Capture the cell that displays the provided text and extract its [X, Y] central coordinate. 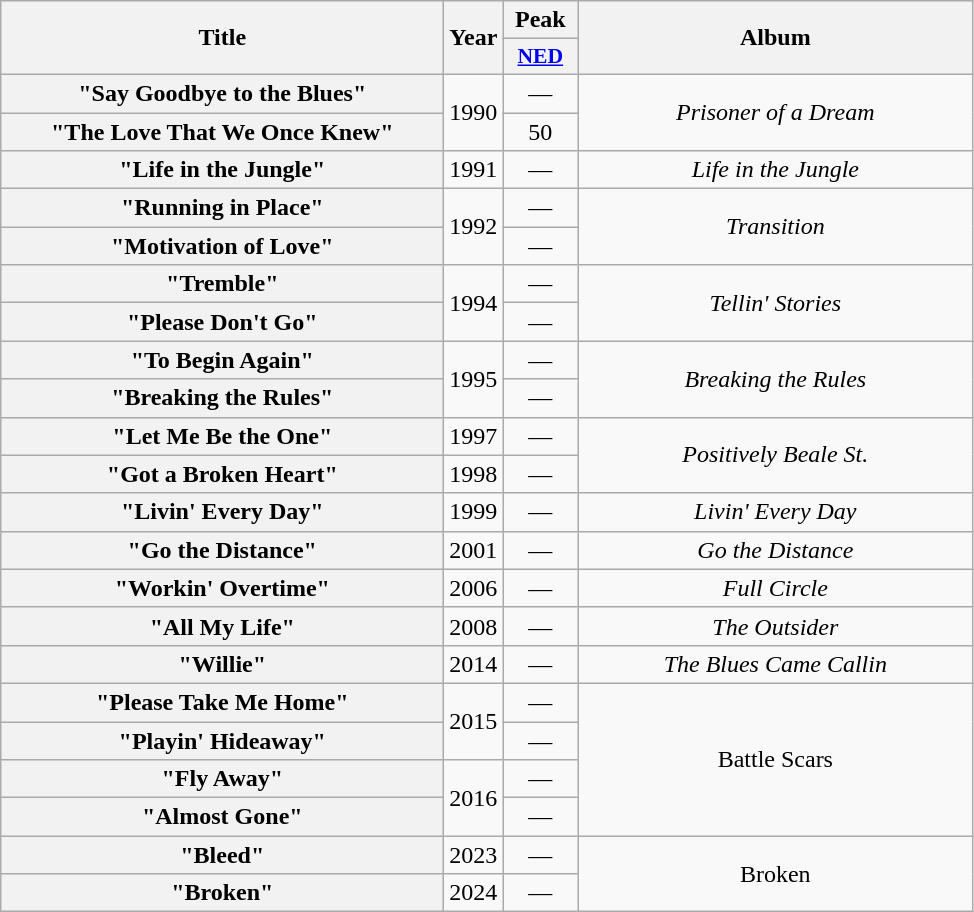
Battle Scars [776, 759]
50 [540, 131]
Life in the Jungle [776, 170]
1990 [474, 112]
"Let Me Be the One" [222, 436]
1992 [474, 227]
"Broken" [222, 893]
"Willie" [222, 664]
1998 [474, 474]
1997 [474, 436]
"To Begin Again" [222, 360]
"Please Take Me Home" [222, 702]
The Blues Came Callin [776, 664]
Breaking the Rules [776, 379]
"Bleed" [222, 855]
Prisoner of a Dream [776, 112]
1994 [474, 303]
"Livin' Every Day" [222, 512]
"Tremble" [222, 284]
Tellin' Stories [776, 303]
"Motivation of Love" [222, 246]
"Please Don't Go" [222, 322]
"Playin' Hideaway" [222, 741]
2014 [474, 664]
1999 [474, 512]
Broken [776, 874]
Go the Distance [776, 550]
Peak [540, 20]
"Go the Distance" [222, 550]
"Breaking the Rules" [222, 398]
"All My Life" [222, 626]
"Workin' Overtime" [222, 588]
"The Love That We Once Knew" [222, 131]
1991 [474, 170]
Positively Beale St. [776, 455]
NED [540, 57]
Transition [776, 227]
2006 [474, 588]
"Running in Place" [222, 208]
The Outsider [776, 626]
2008 [474, 626]
Full Circle [776, 588]
"Almost Gone" [222, 817]
2015 [474, 721]
2016 [474, 798]
"Got a Broken Heart" [222, 474]
2024 [474, 893]
Album [776, 38]
Title [222, 38]
2001 [474, 550]
2023 [474, 855]
"Fly Away" [222, 779]
1995 [474, 379]
Livin' Every Day [776, 512]
"Say Goodbye to the Blues" [222, 93]
"Life in the Jungle" [222, 170]
Year [474, 38]
